Extract the [x, y] coordinate from the center of the cell holding the provided text.  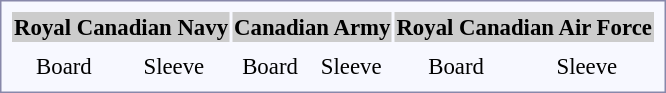
Royal Canadian Navy [122, 27]
Royal Canadian Air Force [524, 27]
Canadian Army [312, 27]
